For the text-containing cell, return its midpoint in [x, y] coordinate format. 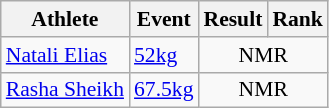
52kg [164, 55]
Event [164, 19]
67.5kg [164, 90]
Result [232, 19]
Rasha Sheikh [65, 90]
Rank [298, 19]
Natali Elias [65, 55]
Athlete [65, 19]
